For the text-containing cell, return its midpoint in [X, Y] coordinate format. 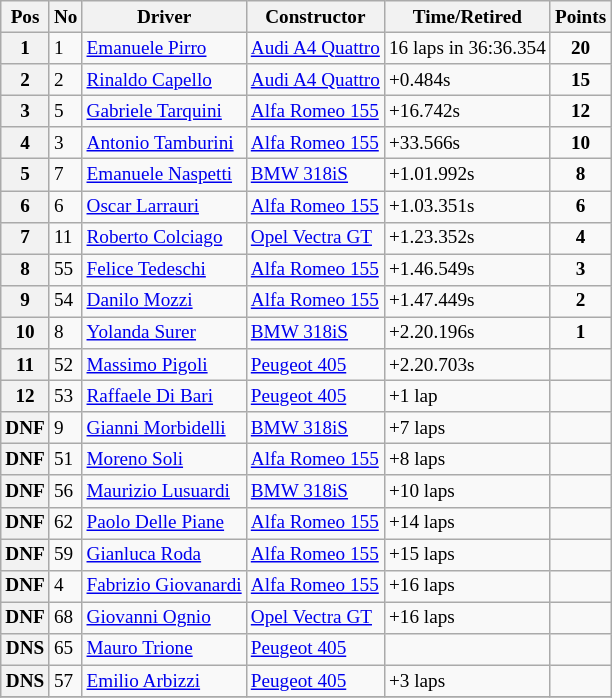
+1.03.351s [467, 206]
Moreno Soli [164, 460]
+8 laps [467, 460]
Yolanda Surer [164, 333]
65 [66, 649]
Maurizio Lusuardi [164, 491]
+1 lap [467, 396]
Danilo Mozzi [164, 301]
Massimo Pigoli [164, 365]
Constructor [315, 17]
20 [580, 48]
68 [66, 618]
Driver [164, 17]
+2.20.196s [467, 333]
+0.484s [467, 80]
Mauro Trione [164, 649]
Emanuele Naspetti [164, 175]
+3 laps [467, 681]
+10 laps [467, 491]
Gianluca Roda [164, 554]
No [66, 17]
Antonio Tamburini [164, 143]
Pos [26, 17]
Felice Tedeschi [164, 270]
Giovanni Ognio [164, 618]
16 laps in 36:36.354 [467, 48]
Oscar Larrauri [164, 206]
+7 laps [467, 428]
55 [66, 270]
Emilio Arbizzi [164, 681]
Rinaldo Capello [164, 80]
Time/Retired [467, 17]
56 [66, 491]
59 [66, 554]
Roberto Colciago [164, 238]
Points [580, 17]
+15 laps [467, 554]
+14 laps [467, 523]
+1.46.549s [467, 270]
57 [66, 681]
Emanuele Pirro [164, 48]
Raffaele Di Bari [164, 396]
+1.23.352s [467, 238]
54 [66, 301]
+1.47.449s [467, 301]
51 [66, 460]
Gianni Morbidelli [164, 428]
15 [580, 80]
Paolo Delle Piane [164, 523]
+2.20.703s [467, 365]
+1.01.992s [467, 175]
+16.742s [467, 111]
Gabriele Tarquini [164, 111]
Fabrizio Giovanardi [164, 586]
53 [66, 396]
62 [66, 523]
+33.566s [467, 143]
52 [66, 365]
